Find where the given text appears and provide that cell's center as [X, Y] coordinate. 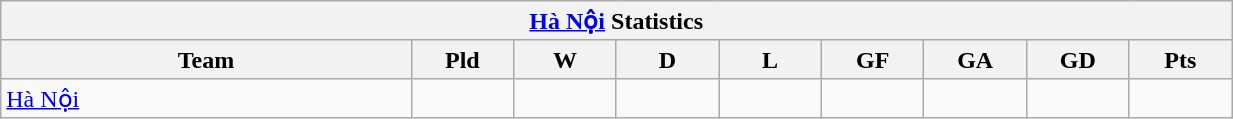
Hà Nội Statistics [616, 21]
Pts [1180, 59]
L [770, 59]
Pld [462, 59]
GF [872, 59]
Hà Nội [206, 98]
GA [976, 59]
D [668, 59]
GD [1078, 59]
Team [206, 59]
W [566, 59]
